Search for the cell housing the specified text and yield its [x, y] center coordinate. 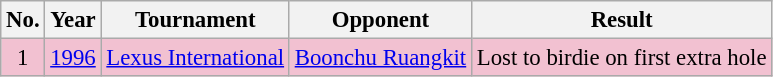
Opponent [380, 20]
Year [73, 20]
Boonchu Ruangkit [380, 58]
1 [23, 58]
No. [23, 20]
1996 [73, 58]
Result [621, 20]
Lost to birdie on first extra hole [621, 58]
Lexus International [195, 58]
Tournament [195, 20]
